Capture the cell that displays the provided text and extract its [x, y] central coordinate. 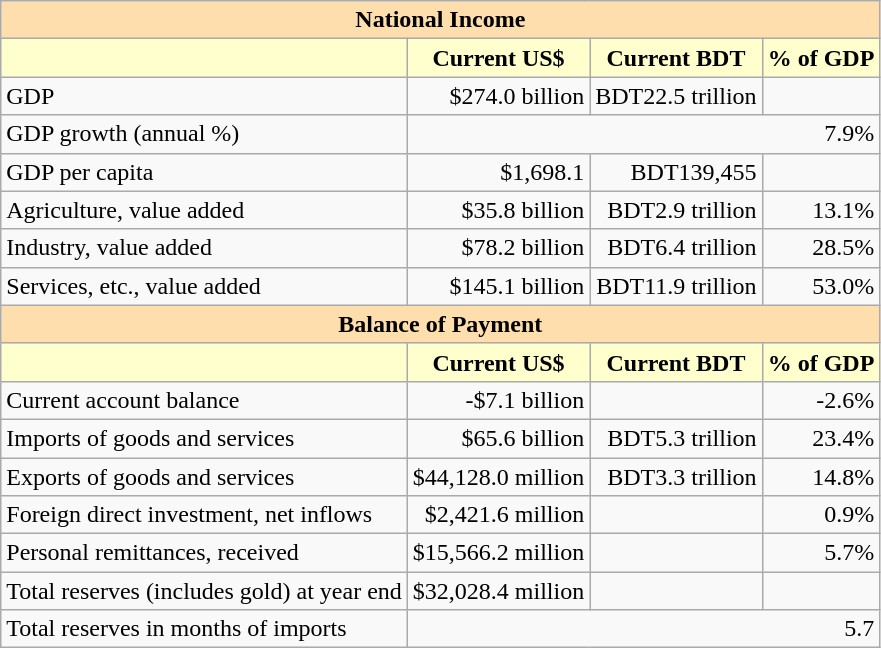
$44,128.0 million [498, 477]
BDT5.3 trillion [676, 438]
-2.6% [821, 400]
GDP [204, 96]
BDT11.9 trillion [676, 286]
7.9% [644, 134]
28.5% [821, 248]
BDT2.9 trillion [676, 210]
BDT3.3 trillion [676, 477]
BDT6.4 trillion [676, 248]
Balance of Payment [440, 324]
GDP per capita [204, 172]
Agriculture, value added [204, 210]
$274.0 billion [498, 96]
$1,698.1 [498, 172]
-$7.1 billion [498, 400]
23.4% [821, 438]
0.9% [821, 515]
$65.6 billion [498, 438]
$2,421.6 million [498, 515]
14.8% [821, 477]
Total reserves (includes gold) at year end [204, 591]
Total reserves in months of imports [204, 629]
National Income [440, 20]
$32,028.4 million [498, 591]
BDT139,455 [676, 172]
Services, etc., value added [204, 286]
Personal remittances, received [204, 553]
Exports of goods and services [204, 477]
GDP growth (annual %) [204, 134]
Foreign direct investment, net inflows [204, 515]
Current account balance [204, 400]
13.1% [821, 210]
BDT22.5 trillion [676, 96]
$15,566.2 million [498, 553]
Industry, value added [204, 248]
5.7 [644, 629]
$78.2 billion [498, 248]
Imports of goods and services [204, 438]
5.7% [821, 553]
$145.1 billion [498, 286]
53.0% [821, 286]
$35.8 billion [498, 210]
